Return the (X, Y) coordinate for the center point of the cell that contains the specified text.  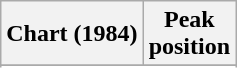
Chart (1984) (72, 34)
Peakposition (189, 34)
